For the text-containing cell, return its midpoint in [X, Y] coordinate format. 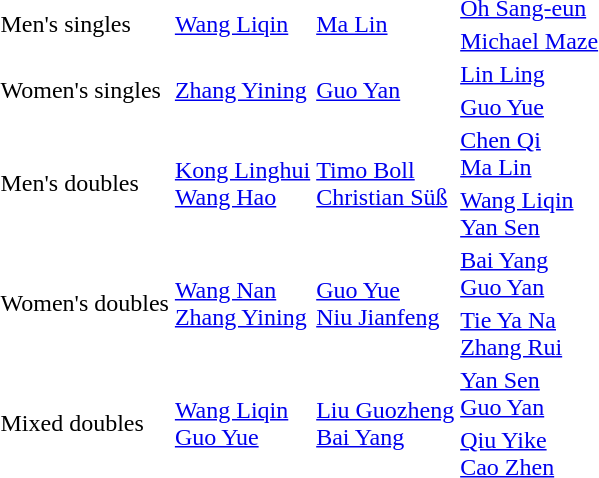
Wang Nan Zhang Yining [242, 304]
Timo Boll Christian Süß [386, 184]
Guo Yue Niu Jianfeng [386, 304]
Zhang Yining [242, 90]
Kong Linghui Wang Hao [242, 184]
Guo Yan [386, 90]
